Scan for the cell matching the given text and deliver its (X, Y) coordinate at center. 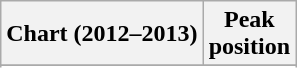
Peakposition (249, 34)
Chart (2012–2013) (102, 34)
